Search for the cell housing the specified text and yield its [x, y] center coordinate. 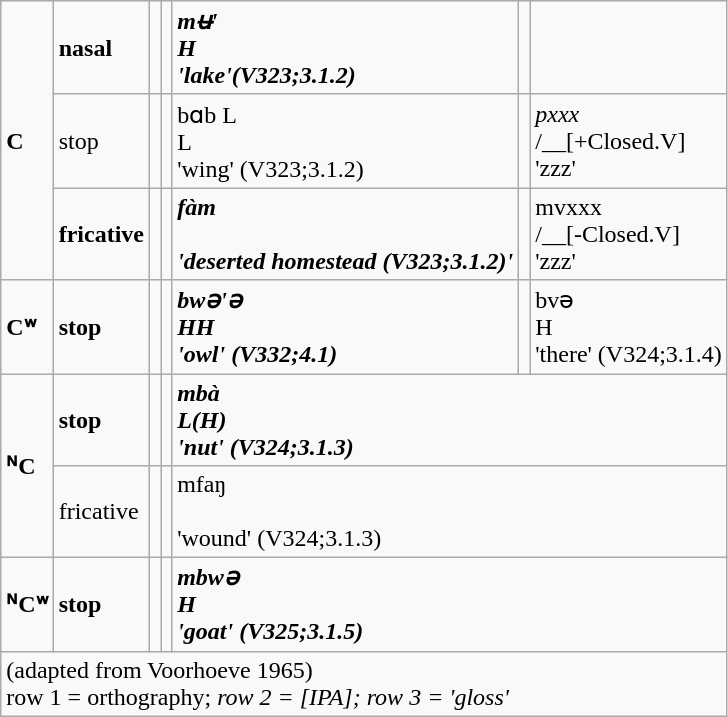
bɑb L L'wing' (V323;3.1.2) [346, 141]
mvxxx /__[-Closed.V]'zzz' [629, 234]
(adapted from Voorhoeve 1965)row 1 = orthography; row 2 = [IPA]; row 3 = 'gloss' [364, 684]
fàm'deserted homestead (V323;3.1.2)' [346, 234]
bwə'ə HH'owl' (V332;4.1) [346, 327]
mʉ' H'lake'(V323;3.1.2) [346, 48]
Cʷ [27, 327]
ᴺC [27, 466]
nasal [101, 48]
bvə H'there' (V324;3.1.4) [629, 327]
pxxx /__[+Closed.V]'zzz' [629, 141]
mbà L(H)'nut' (V324;3.1.3) [450, 420]
mbwə H'goat' (V325;3.1.5) [450, 605]
mfaŋ'wound' (V324;3.1.3) [450, 512]
ᴺCʷ [27, 605]
C [27, 140]
